For the text-containing cell, return its midpoint in [x, y] coordinate format. 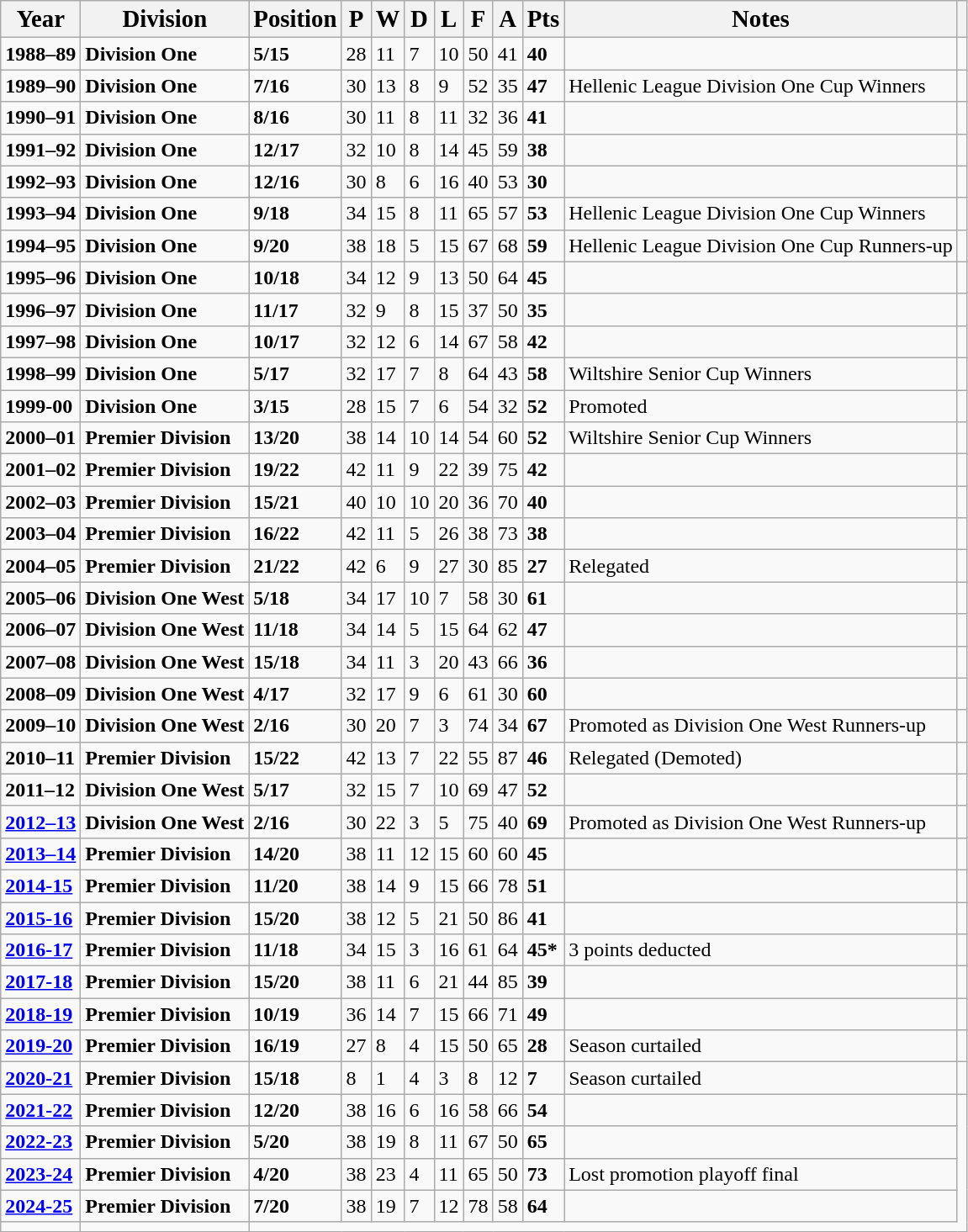
2008–09 [40, 694]
2012–13 [40, 822]
1989–90 [40, 86]
W [388, 19]
1994–95 [40, 246]
15/21 [295, 502]
1993–94 [40, 214]
1996–97 [40, 309]
12/17 [295, 150]
9/18 [295, 214]
4/17 [295, 694]
2024-25 [40, 1206]
62 [508, 630]
1991–92 [40, 150]
9/20 [295, 246]
7/20 [295, 1206]
1999-00 [40, 406]
2017-18 [40, 982]
5/18 [295, 598]
2009–10 [40, 726]
87 [508, 758]
70 [508, 502]
1990–91 [40, 118]
49 [543, 1014]
10/19 [295, 1014]
Notes [761, 19]
2001–02 [40, 470]
44 [478, 982]
16/19 [295, 1046]
2021-22 [40, 1110]
2004–05 [40, 566]
1995–96 [40, 278]
1998–99 [40, 373]
2003–04 [40, 534]
18 [388, 246]
2006–07 [40, 630]
2023-24 [40, 1174]
2002–03 [40, 502]
74 [478, 726]
7/16 [295, 86]
8/16 [295, 118]
1988–89 [40, 54]
51 [543, 886]
Hellenic League Division One Cup Runners-up [761, 246]
Lost promotion playoff final [761, 1174]
12/20 [295, 1110]
68 [508, 246]
86 [508, 917]
14/20 [295, 854]
F [478, 19]
12/16 [295, 182]
Year [40, 19]
2007–08 [40, 662]
2016-17 [40, 950]
Pts [543, 19]
21/22 [295, 566]
10/17 [295, 341]
11/17 [295, 309]
Relegated [761, 566]
2018-19 [40, 1014]
5/15 [295, 54]
P [357, 19]
2011–12 [40, 790]
55 [478, 758]
71 [508, 1014]
3 points deducted [761, 950]
2010–11 [40, 758]
2014-15 [40, 886]
4/20 [295, 1174]
37 [478, 309]
D [419, 19]
2020-21 [40, 1078]
19/22 [295, 470]
11/20 [295, 886]
Relegated (Demoted) [761, 758]
45* [543, 950]
Division [165, 19]
A [508, 19]
2000–01 [40, 438]
2019-20 [40, 1046]
2013–14 [40, 854]
1997–98 [40, 341]
1992–93 [40, 182]
5/20 [295, 1142]
2022-23 [40, 1142]
16/22 [295, 534]
15/22 [295, 758]
46 [543, 758]
2015-16 [40, 917]
26 [449, 534]
3/15 [295, 406]
Promoted [761, 406]
L [449, 19]
Position [295, 19]
10/18 [295, 278]
1 [388, 1078]
13/20 [295, 438]
57 [508, 214]
23 [388, 1174]
2005–06 [40, 598]
